Scan for the cell matching the given text and deliver its (X, Y) coordinate at center. 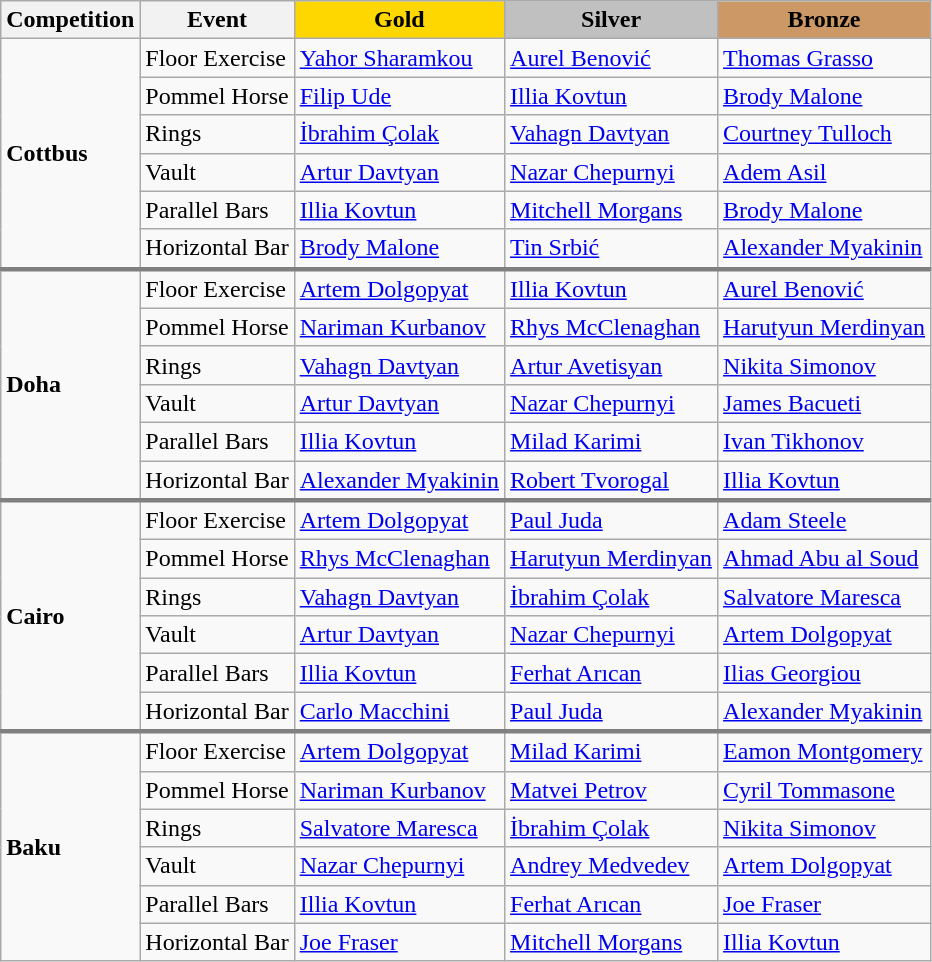
Ahmad Abu al Soud (824, 559)
Eamon Montgomery (824, 751)
Andrey Medvedev (612, 866)
Ivan Tikhonov (824, 441)
Baku (70, 846)
Tin Srbić (612, 249)
Filip Ude (399, 96)
Cairo (70, 616)
Courtney Tulloch (824, 134)
James Bacueti (824, 403)
Gold (399, 20)
Adam Steele (824, 520)
Silver (612, 20)
Adem Asil (824, 172)
Cyril Tommasone (824, 790)
Robert Tvorogal (612, 480)
Yahor Sharamkou (399, 58)
Artur Avetisyan (612, 365)
Cottbus (70, 154)
Thomas Grasso (824, 58)
Ilias Georgiou (824, 673)
Matvei Petrov (612, 790)
Competition (70, 20)
Doha (70, 384)
Carlo Macchini (399, 712)
Bronze (824, 20)
Event (217, 20)
